Output the (X, Y) coordinate of the center of the cell containing the given text.  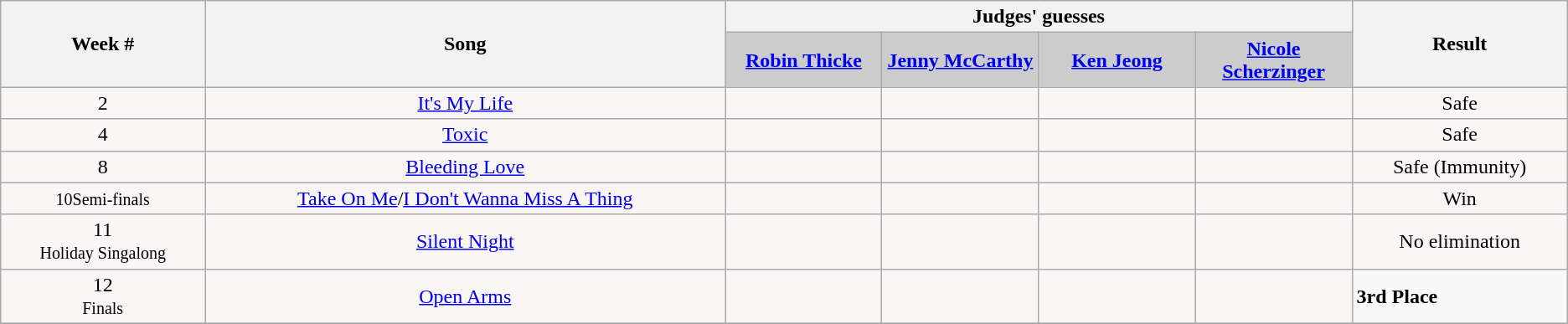
8 (103, 167)
10Semi-finals (103, 198)
3rd Place (1459, 296)
12Finals (103, 296)
Safe (Immunity) (1459, 167)
Week # (103, 44)
Nicole Scherzinger (1273, 60)
Toxic (466, 135)
11Holiday Singalong (103, 241)
Song (466, 44)
Ken Jeong (1117, 60)
Win (1459, 198)
No elimination (1459, 241)
Judges' guesses (1039, 17)
It's My Life (466, 103)
Jenny McCarthy (960, 60)
Take On Me/I Don't Wanna Miss A Thing (466, 198)
4 (103, 135)
Silent Night (466, 241)
Open Arms (466, 296)
Robin Thicke (804, 60)
Result (1459, 44)
2 (103, 103)
Bleeding Love (466, 167)
